For the text-containing cell, return its midpoint in [x, y] coordinate format. 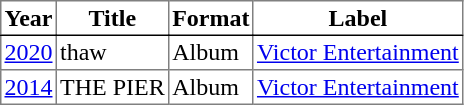
Label [358, 18]
Format [210, 18]
THE PIER [112, 87]
Title [112, 18]
2020 [29, 52]
thaw [112, 52]
Year [29, 18]
2014 [29, 87]
